Scan for the cell matching the given text and deliver its (x, y) coordinate at center. 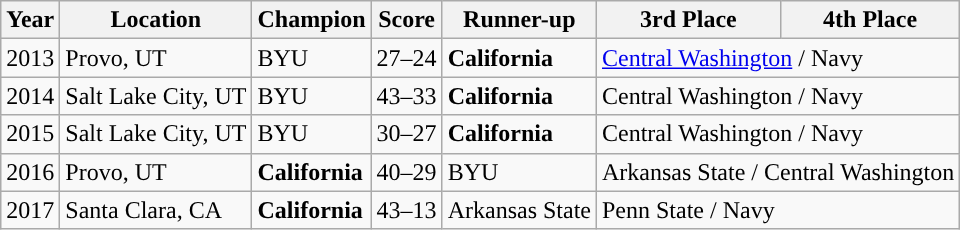
Arkansas State (519, 210)
27–24 (406, 58)
Penn State / Navy (778, 210)
2016 (30, 172)
2015 (30, 134)
3rd Place (688, 20)
Score (406, 20)
Year (30, 20)
Champion (312, 20)
Santa Clara, CA (156, 210)
43–33 (406, 96)
30–27 (406, 134)
2013 (30, 58)
40–29 (406, 172)
Arkansas State / Central Washington (778, 172)
2014 (30, 96)
43–13 (406, 210)
2017 (30, 210)
Runner-up (519, 20)
Location (156, 20)
4th Place (870, 20)
